Return the (x, y) coordinate for the center point of the cell that contains the specified text.  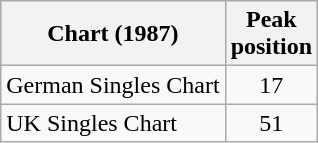
UK Singles Chart (113, 123)
German Singles Chart (113, 85)
51 (271, 123)
Peakposition (271, 34)
17 (271, 85)
Chart (1987) (113, 34)
